Extract the (X, Y) coordinate from the center of the cell holding the provided text.  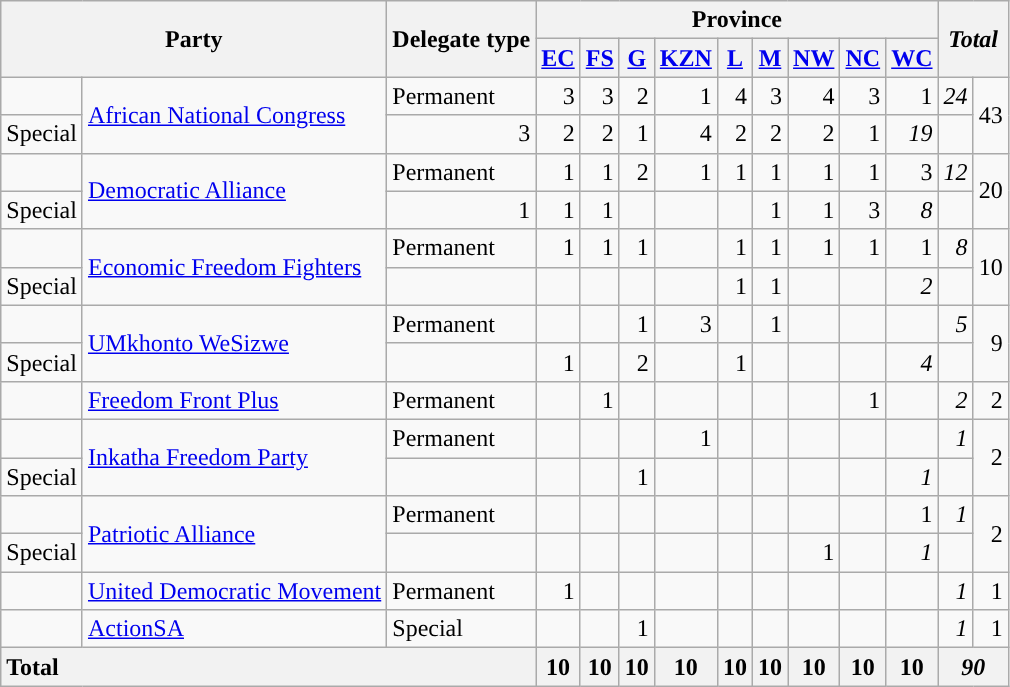
United Democratic Movement (234, 591)
Party (194, 39)
Patriotic Alliance (234, 534)
90 (973, 667)
NC (863, 58)
Province (737, 20)
M (770, 58)
5 (956, 324)
Freedom Front Plus (234, 400)
Democratic Alliance (234, 191)
19 (912, 134)
L (734, 58)
Inkatha Freedom Party (234, 457)
WC (912, 58)
Delegate type (462, 39)
9 (990, 343)
FS (600, 58)
NW (814, 58)
EC (558, 58)
UMkhonto WeSizwe (234, 343)
12 (956, 172)
African National Congress (234, 115)
ActionSA (234, 629)
KZN (686, 58)
43 (990, 115)
G (636, 58)
Economic Freedom Fighters (234, 267)
20 (990, 191)
24 (956, 96)
